Detect which cell encompasses the target text, then output its [x, y] center coordinate. 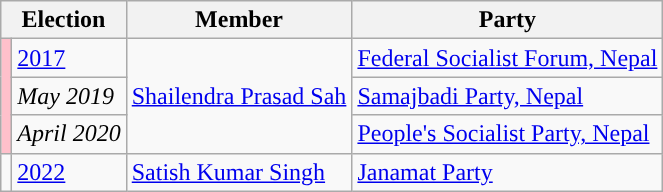
Shailendra Prasad Sah [239, 96]
2017 [69, 58]
May 2019 [69, 96]
Samajbadi Party, Nepal [508, 96]
Janamat Party [508, 172]
Election [64, 20]
2022 [69, 172]
Satish Kumar Singh [239, 172]
Party [508, 20]
April 2020 [69, 134]
People's Socialist Party, Nepal [508, 134]
Member [239, 20]
Federal Socialist Forum, Nepal [508, 58]
